Pinpoint the cell where the given text exists, returning its (X, Y) midpoint coordinate. 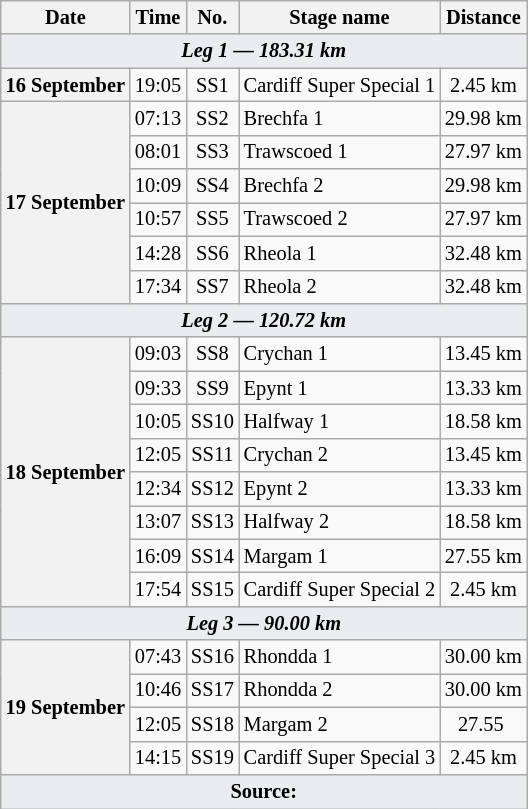
27.55 (484, 724)
10:09 (158, 186)
Cardiff Super Special 3 (340, 758)
Time (158, 17)
Distance (484, 17)
SS8 (212, 354)
SS11 (212, 455)
SS15 (212, 589)
SS14 (212, 556)
Halfway 1 (340, 421)
10:46 (158, 690)
SS10 (212, 421)
Epynt 2 (340, 489)
SS13 (212, 522)
Trawscoed 2 (340, 219)
10:57 (158, 219)
SS9 (212, 388)
09:03 (158, 354)
Brechfa 2 (340, 186)
13:07 (158, 522)
Rheola 2 (340, 287)
SS16 (212, 657)
Halfway 2 (340, 522)
Cardiff Super Special 1 (340, 85)
SS2 (212, 118)
Crychan 2 (340, 455)
Margam 1 (340, 556)
16:09 (158, 556)
SS19 (212, 758)
No. (212, 17)
18 September (66, 472)
SS7 (212, 287)
Rhondda 2 (340, 690)
SS12 (212, 489)
17:54 (158, 589)
19:05 (158, 85)
Date (66, 17)
SS4 (212, 186)
SS3 (212, 152)
27.55 km (484, 556)
SS1 (212, 85)
16 September (66, 85)
Trawscoed 1 (340, 152)
Leg 2 — 120.72 km (264, 320)
17 September (66, 202)
SS5 (212, 219)
07:43 (158, 657)
12:34 (158, 489)
Margam 2 (340, 724)
Leg 1 — 183.31 km (264, 51)
17:34 (158, 287)
08:01 (158, 152)
19 September (66, 708)
Epynt 1 (340, 388)
Leg 3 — 90.00 km (264, 623)
09:33 (158, 388)
Rheola 1 (340, 253)
Stage name (340, 17)
Brechfa 1 (340, 118)
Rhondda 1 (340, 657)
SS6 (212, 253)
14:15 (158, 758)
SS17 (212, 690)
SS18 (212, 724)
10:05 (158, 421)
Cardiff Super Special 2 (340, 589)
14:28 (158, 253)
07:13 (158, 118)
Crychan 1 (340, 354)
Source: (264, 791)
